Return the (X, Y) coordinate for the center point of the cell that contains the specified text.  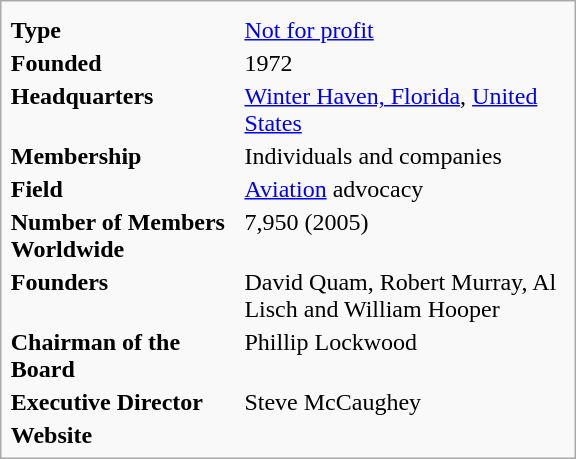
Type (124, 30)
7,950 (2005) (405, 236)
Phillip Lockwood (405, 356)
Number of Members Worldwide (124, 236)
Founded (124, 63)
David Quam, Robert Murray, Al Lisch and William Hooper (405, 296)
Field (124, 189)
Steve McCaughey (405, 402)
Winter Haven, Florida, United States (405, 110)
Not for profit (405, 30)
Aviation advocacy (405, 189)
Founders (124, 296)
1972 (405, 63)
Headquarters (124, 110)
Chairman of the Board (124, 356)
Website (124, 435)
Executive Director (124, 402)
Membership (124, 156)
Individuals and companies (405, 156)
